Capture the cell that displays the provided text and extract its [x, y] central coordinate. 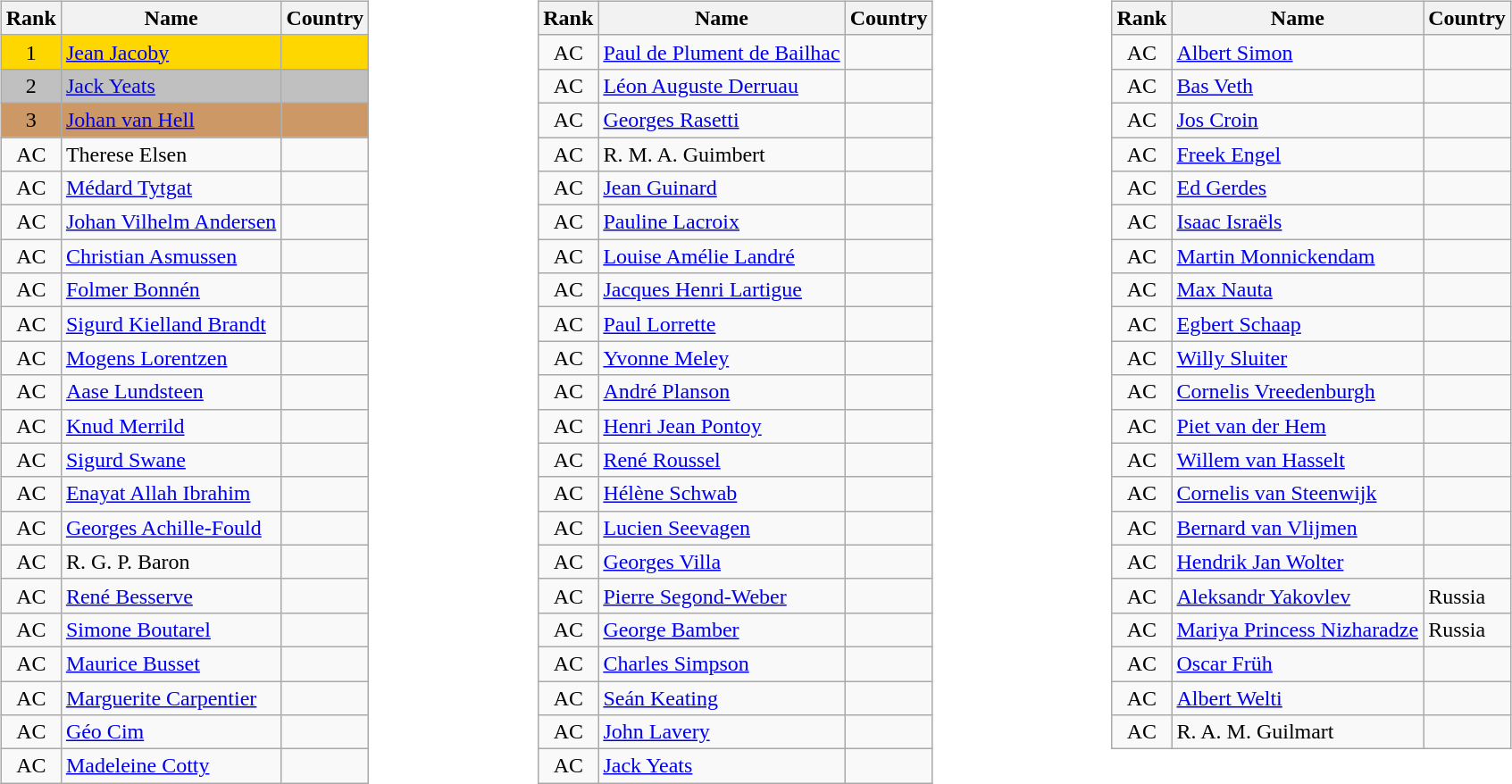
Sigurd Kielland Brandt [171, 324]
Léon Auguste Derruau [722, 86]
Hendrik Jan Wolter [1298, 562]
Yvonne Meley [722, 358]
Paul de Plument de Bailhac [722, 52]
3 [30, 120]
Lucien Seevagen [722, 528]
Médard Tytgat [171, 188]
2 [30, 86]
Simone Boutarel [171, 630]
Jean Jacoby [171, 52]
Egbert Schaap [1298, 324]
Mogens Lorentzen [171, 358]
Ed Gerdes [1298, 188]
Johan Vilhelm Andersen [171, 222]
Max Nauta [1298, 290]
Willem van Hasselt [1298, 460]
Jos Croin [1298, 120]
Folmer Bonnén [171, 290]
Jacques Henri Lartigue [722, 290]
Maurice Busset [171, 663]
Georges Rasetti [722, 120]
Madeleine Cotty [171, 766]
Aleksandr Yakovlev [1298, 596]
André Planson [722, 392]
Martin Monnickendam [1298, 256]
Georges Villa [722, 562]
Therese Elsen [171, 154]
Oscar Früh [1298, 663]
Albert Welti [1298, 697]
Freek Engel [1298, 154]
Pierre Segond-Weber [722, 596]
Bas Veth [1298, 86]
Hélène Schwab [722, 494]
Cornelis van Steenwijk [1298, 494]
René Besserve [171, 596]
Albert Simon [1298, 52]
Henri Jean Pontoy [722, 426]
Enayat Allah Ibrahim [171, 494]
Marguerite Carpentier [171, 697]
Knud Merrild [171, 426]
1 [30, 52]
Géo Cim [171, 732]
R. G. P. Baron [171, 562]
John Lavery [722, 732]
Sigurd Swane [171, 460]
Piet van der Hem [1298, 426]
Bernard van Vlijmen [1298, 528]
Isaac Israëls [1298, 222]
George Bamber [722, 630]
Georges Achille-Fould [171, 528]
R. A. M. Guilmart [1298, 732]
Charles Simpson [722, 663]
Seán Keating [722, 697]
Johan van Hell [171, 120]
Jean Guinard [722, 188]
Louise Amélie Landré [722, 256]
Willy Sluiter [1298, 358]
Mariya Princess Nizharadze [1298, 630]
Paul Lorrette [722, 324]
Pauline Lacroix [722, 222]
René Roussel [722, 460]
Cornelis Vreedenburgh [1298, 392]
Christian Asmussen [171, 256]
R. M. A. Guimbert [722, 154]
Aase Lundsteen [171, 392]
